Capture the cell that displays the provided text and extract its (x, y) central coordinate. 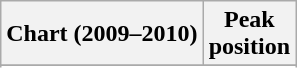
Peakposition (249, 34)
Chart (2009–2010) (102, 34)
